Output the (x, y) coordinate of the center of the cell containing the given text.  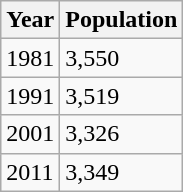
1991 (30, 96)
Population (122, 20)
3,349 (122, 172)
Year (30, 20)
1981 (30, 58)
2001 (30, 134)
2011 (30, 172)
3,550 (122, 58)
3,326 (122, 134)
3,519 (122, 96)
